Return the (x, y) coordinate for the center point of the cell that contains the specified text.  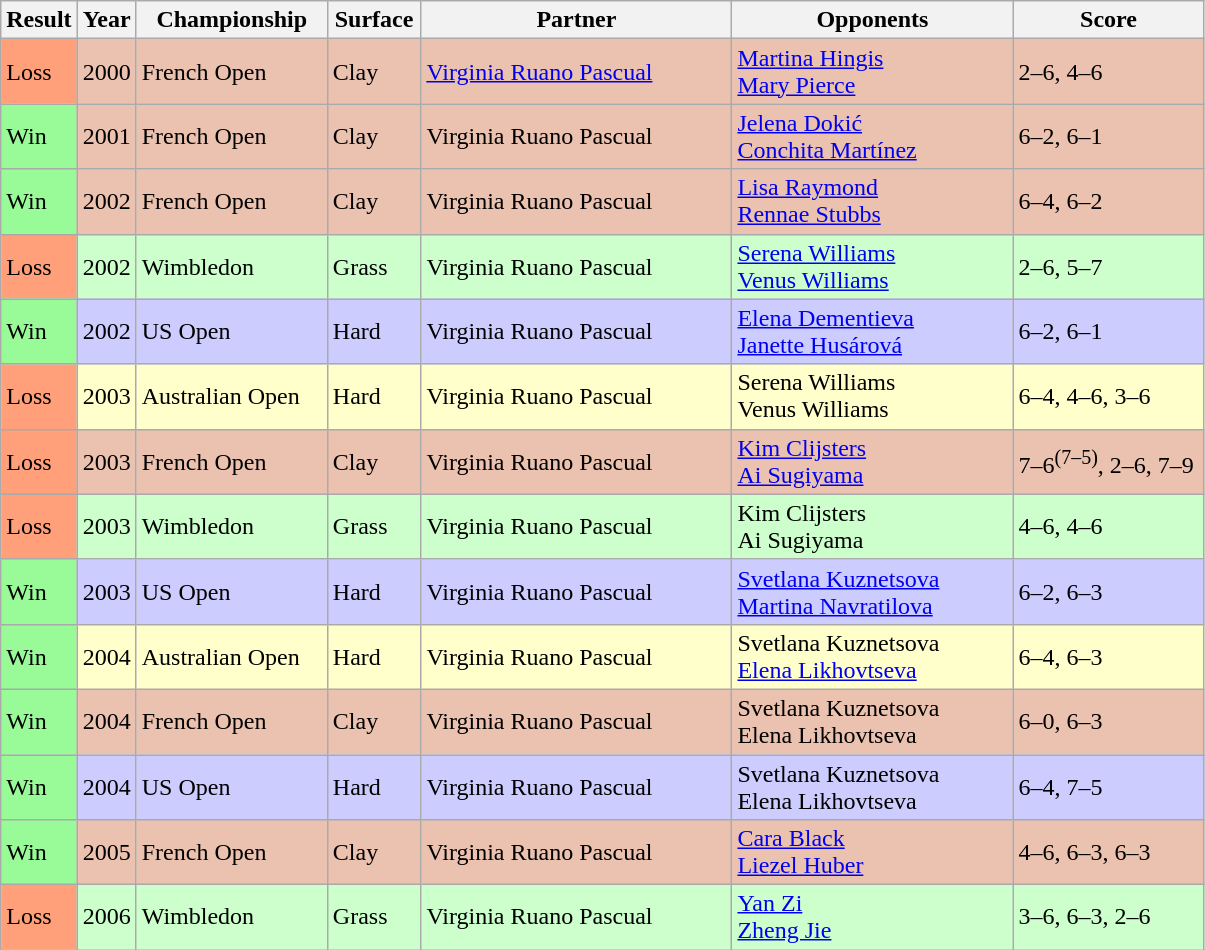
2000 (106, 72)
7–6(7–5), 2–6, 7–9 (1108, 462)
Cara Black Liezel Huber (872, 852)
Lisa Raymond Rennae Stubbs (872, 202)
Svetlana Kuznetsova Martina Navratilova (872, 592)
6–0, 6–3 (1108, 722)
4–6, 4–6 (1108, 526)
Score (1108, 20)
6–4, 6–3 (1108, 656)
Partner (576, 20)
Surface (374, 20)
6–2, 6–3 (1108, 592)
4–6, 6–3, 6–3 (1108, 852)
6–4, 4–6, 3–6 (1108, 396)
Martina Hingis Mary Pierce (872, 72)
6–4, 7–5 (1108, 786)
Yan Zi Zheng Jie (872, 918)
Year (106, 20)
2006 (106, 918)
3–6, 6–3, 2–6 (1108, 918)
2001 (106, 136)
Jelena Dokić Conchita Martínez (872, 136)
Elena Dementieva Janette Husárová (872, 332)
Result (39, 20)
2–6, 5–7 (1108, 266)
6–4, 6–2 (1108, 202)
Opponents (872, 20)
2005 (106, 852)
Championship (232, 20)
2–6, 4–6 (1108, 72)
